Extract the (X, Y) coordinate from the center of the cell holding the provided text.  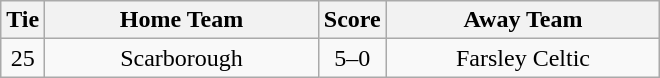
5–0 (352, 58)
Scarborough (182, 58)
Away Team (523, 20)
Farsley Celtic (523, 58)
25 (23, 58)
Home Team (182, 20)
Tie (23, 20)
Score (352, 20)
